Provide the (X, Y) coordinate of the cell's center where the given text is located.  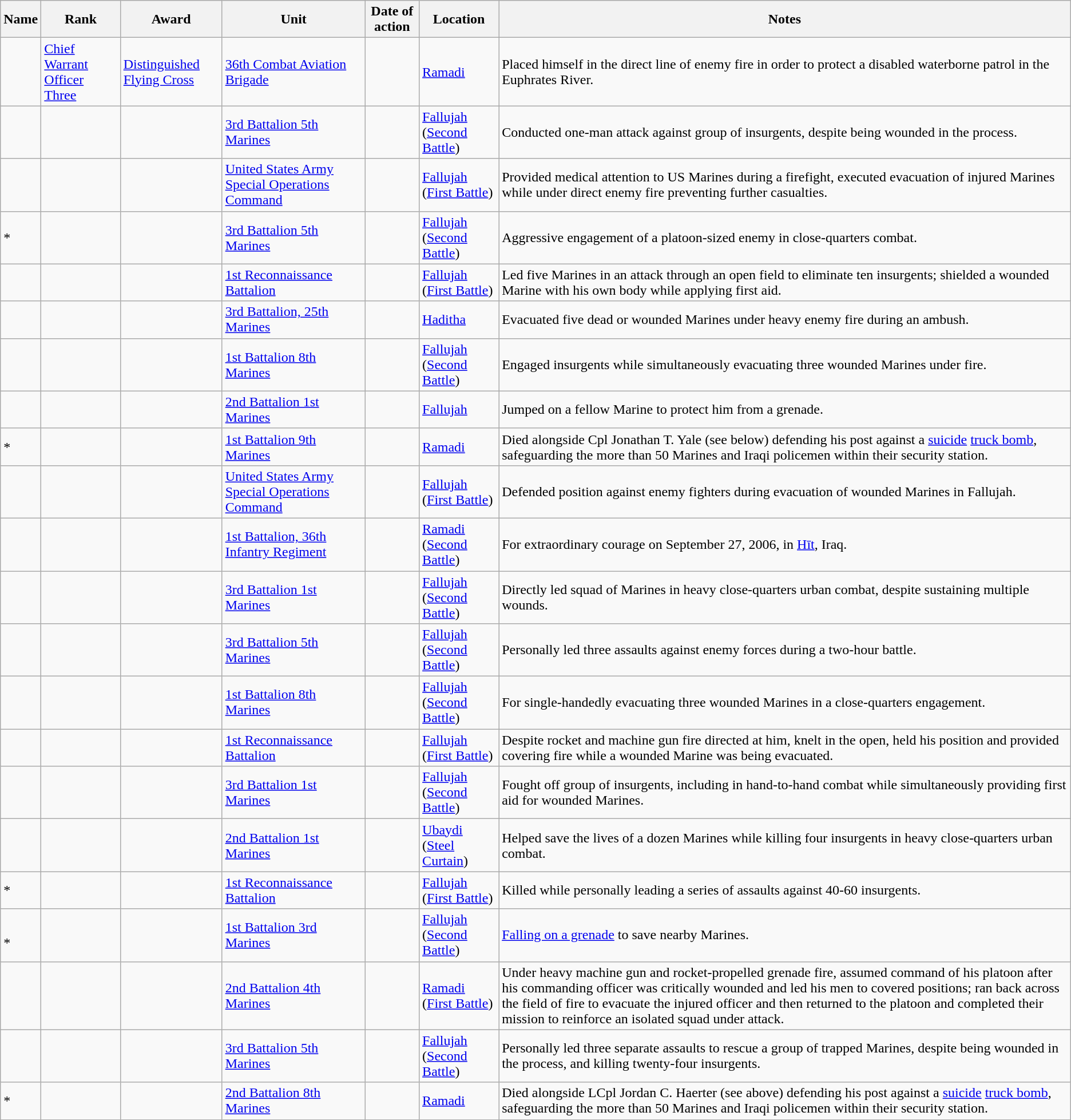
1st Battalion 3rd Marines (293, 935)
Ubaydi (Steel Curtain) (459, 845)
Unit (293, 19)
Ramadi (First Battle) (459, 996)
Aggressive engagement of a platoon-sized enemy in close-quarters combat. (785, 238)
Helped save the lives of a dozen Marines while killing four insurgents in heavy close-quarters urban combat. (785, 845)
For single-handedly evacuating three wounded Marines in a close-quarters engagement. (785, 703)
2nd Battalion 4th Marines (293, 996)
Distinguished Flying Cross (171, 72)
Killed while personally leading a series of assaults against 40-60 insurgents. (785, 891)
Falling on a grenade to save nearby Marines. (785, 935)
Fallujah (459, 410)
Engaged insurgents while simultaneously evacuating three wounded Marines under fire. (785, 365)
Conducted one-man attack against group of insurgents, despite being wounded in the process. (785, 132)
Ramadi (Second Battle) (459, 544)
Chief Warrant Officer Three (81, 72)
36th Combat Aviation Brigade (293, 72)
Notes (785, 19)
Location (459, 19)
Defended position against enemy fighters during evacuation of wounded Marines in Fallujah. (785, 492)
Date of action (392, 19)
2nd Battalion 8th Marines (293, 1101)
Personally led three assaults against enemy forces during a two-hour battle. (785, 650)
Directly led squad of Marines in heavy close-quarters urban combat, despite sustaining multiple wounds. (785, 597)
Rank (81, 19)
3rd Battalion, 25th Marines (293, 319)
1st Battalion, 36th Infantry Regiment (293, 544)
Fought off group of insurgents, including in hand-to-hand combat while simultaneously providing first aid for wounded Marines. (785, 793)
Placed himself in the direct line of enemy fire in order to protect a disabled waterborne patrol in the Euphrates River. (785, 72)
1st Battalion 9th Marines (293, 446)
Haditha (459, 319)
Award (171, 19)
Jumped on a fellow Marine to protect him from a grenade. (785, 410)
For extraordinary courage on September 27, 2006, in Hīt, Iraq. (785, 544)
Evacuated five dead or wounded Marines under heavy enemy fire during an ambush. (785, 319)
Name (21, 19)
